Search for the cell housing the specified text and yield its [x, y] center coordinate. 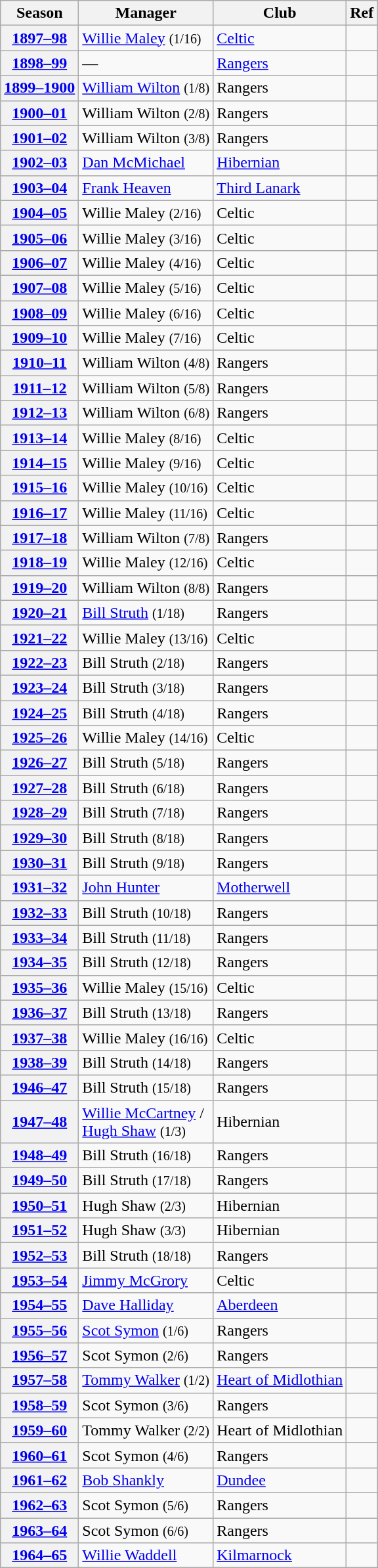
Willie Maley (7/16) [146, 338]
Club [280, 13]
William Wilton (6/8) [146, 413]
Third Lanark [280, 188]
Bill Struth (15/18) [146, 1087]
Hugh Shaw (2/3) [146, 1206]
Bill Struth (2/18) [146, 663]
— [146, 63]
William Wilton (2/8) [146, 113]
Bill Struth (12/18) [146, 963]
1964–65 [39, 1556]
1917–18 [39, 538]
Willie Maley (15/16) [146, 988]
1938–39 [39, 1062]
1959–60 [39, 1430]
1953–54 [39, 1280]
1914–15 [39, 463]
1906–07 [39, 263]
1912–13 [39, 413]
Tommy Walker (2/2) [146, 1430]
Hugh Shaw (3/3) [146, 1230]
Willie Maley (8/16) [146, 438]
Bill Struth (16/18) [146, 1156]
Bill Struth (4/18) [146, 712]
1920–21 [39, 613]
1913–14 [39, 438]
1925–26 [39, 738]
Tommy Walker (1/2) [146, 1380]
1898–99 [39, 63]
1922–23 [39, 663]
Dan McMichael [146, 163]
1933–34 [39, 938]
Bill Struth (6/18) [146, 788]
Frank Heaven [146, 188]
William Wilton (1/8) [146, 88]
Willie Maley (11/16) [146, 513]
Aberdeen [280, 1305]
1931–32 [39, 888]
1910–11 [39, 363]
1958–59 [39, 1405]
1921–22 [39, 638]
Scot Symon (4/6) [146, 1455]
1932–33 [39, 913]
1946–47 [39, 1087]
Bill Struth (3/18) [146, 687]
Willie Maley (5/16) [146, 288]
1930–31 [39, 863]
Bill Struth (13/18) [146, 1013]
1937–38 [39, 1037]
1950–51 [39, 1206]
Willie Maley (12/16) [146, 563]
Willie Maley (9/16) [146, 463]
1949–50 [39, 1181]
1936–37 [39, 1013]
Bill Struth (11/18) [146, 938]
1924–25 [39, 712]
1963–64 [39, 1531]
Scot Symon (1/6) [146, 1330]
Bill Struth (18/18) [146, 1255]
1916–17 [39, 513]
1929–30 [39, 838]
1956–57 [39, 1355]
Bill Struth (8/18) [146, 838]
Ref [362, 13]
1911–12 [39, 388]
Scot Symon (3/6) [146, 1405]
1962–63 [39, 1505]
Willie Waddell [146, 1556]
1901–02 [39, 138]
Bill Struth (14/18) [146, 1062]
Scot Symon (2/6) [146, 1355]
1935–36 [39, 988]
1908–09 [39, 313]
Kilmarnock [280, 1556]
1902–03 [39, 163]
Bill Struth (17/18) [146, 1181]
Willie McCartney / Hugh Shaw (1/3) [146, 1122]
Willie Maley (16/16) [146, 1037]
Willie Maley (14/16) [146, 738]
1918–19 [39, 563]
Manager [146, 13]
1960–61 [39, 1455]
William Wilton (5/8) [146, 388]
1923–24 [39, 687]
William Wilton (4/8) [146, 363]
Dundee [280, 1480]
Willie Maley (10/16) [146, 488]
Bill Struth (10/18) [146, 913]
1915–16 [39, 488]
1957–58 [39, 1380]
1907–08 [39, 288]
1909–10 [39, 338]
Willie Maley (3/16) [146, 238]
1928–29 [39, 813]
1903–04 [39, 188]
Jimmy McGrory [146, 1280]
1905–06 [39, 238]
1934–35 [39, 963]
1954–55 [39, 1305]
Willie Maley (6/16) [146, 313]
Willie Maley (4/16) [146, 263]
1951–52 [39, 1230]
William Wilton (3/8) [146, 138]
Season [39, 13]
1900–01 [39, 113]
Willie Maley (1/16) [146, 38]
Dave Halliday [146, 1305]
1926–27 [39, 763]
William Wilton (7/8) [146, 538]
1899–1900 [39, 88]
1919–20 [39, 588]
1955–56 [39, 1330]
Motherwell [280, 888]
1948–49 [39, 1156]
William Wilton (8/8) [146, 588]
Bill Struth (1/18) [146, 613]
1952–53 [39, 1255]
Scot Symon (5/6) [146, 1505]
Willie Maley (2/16) [146, 213]
Bill Struth (9/18) [146, 863]
Bill Struth (7/18) [146, 813]
1927–28 [39, 788]
Willie Maley (13/16) [146, 638]
John Hunter [146, 888]
1961–62 [39, 1480]
Bob Shankly [146, 1480]
1904–05 [39, 213]
1897–98 [39, 38]
Bill Struth (5/18) [146, 763]
1947–48 [39, 1122]
Scot Symon (6/6) [146, 1531]
